Find where the given text appears and provide that cell's center as [X, Y] coordinate. 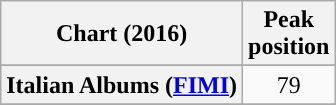
Peak position [289, 34]
Italian Albums (FIMI) [122, 85]
79 [289, 85]
Chart (2016) [122, 34]
